Provide the (x, y) coordinate of the cell's center where the given text is located.  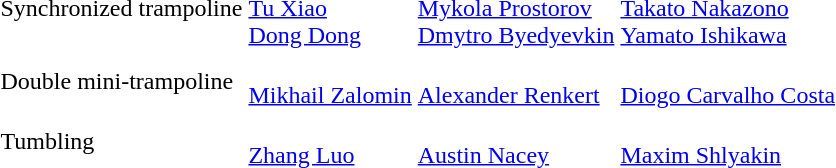
Alexander Renkert (516, 82)
Mikhail Zalomin (330, 82)
